Return [x, y] of the center of cell containing provided text 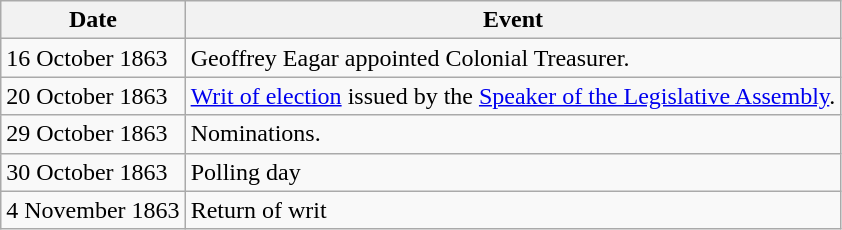
20 October 1863 [93, 96]
Date [93, 20]
30 October 1863 [93, 172]
Polling day [513, 172]
Return of writ [513, 210]
16 October 1863 [93, 58]
Geoffrey Eagar appointed Colonial Treasurer. [513, 58]
29 October 1863 [93, 134]
4 November 1863 [93, 210]
Event [513, 20]
Writ of election issued by the Speaker of the Legislative Assembly. [513, 96]
Nominations. [513, 134]
